Output the (X, Y) coordinate of the center of the cell containing the given text.  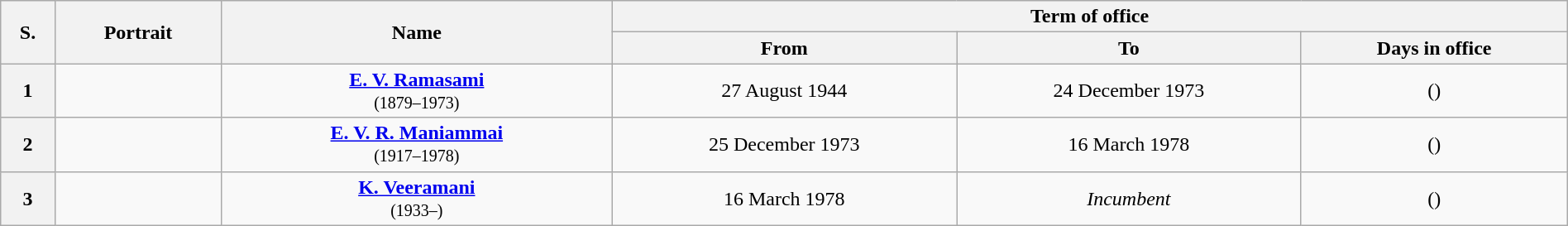
From (784, 48)
To (1130, 48)
25 December 1973 (784, 144)
Term of office (1090, 17)
Name (417, 32)
Portrait (138, 32)
1 (28, 91)
3 (28, 199)
2 (28, 144)
S. (28, 32)
27 August 1944 (784, 91)
Days in office (1434, 48)
E. V. Ramasami(1879–1973) (417, 91)
Incumbent (1130, 199)
E. V. R. Maniammai(1917–1978) (417, 144)
24 December 1973 (1130, 91)
K. Veeramani(1933–) (417, 199)
